Extract the (X, Y) coordinate from the center of the cell holding the provided text.  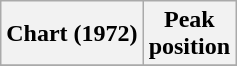
Chart (1972) (72, 34)
Peak position (189, 34)
